For the text-containing cell, return its midpoint in [X, Y] coordinate format. 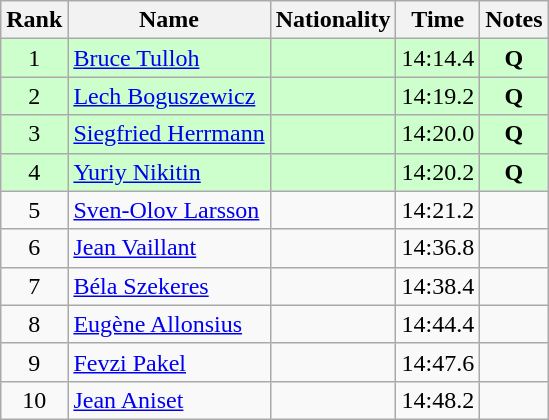
Siegfried Herrmann [169, 134]
1 [34, 58]
Béla Szekeres [169, 286]
14:48.2 [438, 400]
9 [34, 362]
14:38.4 [438, 286]
Eugène Allonsius [169, 324]
Yuriy Nikitin [169, 172]
14:14.4 [438, 58]
14:21.2 [438, 210]
14:20.0 [438, 134]
Lech Boguszewicz [169, 96]
8 [34, 324]
14:19.2 [438, 96]
14:47.6 [438, 362]
6 [34, 248]
Name [169, 20]
Bruce Tulloh [169, 58]
14:20.2 [438, 172]
3 [34, 134]
Fevzi Pakel [169, 362]
5 [34, 210]
Notes [514, 20]
4 [34, 172]
Jean Vaillant [169, 248]
14:36.8 [438, 248]
Sven-Olov Larsson [169, 210]
Time [438, 20]
10 [34, 400]
2 [34, 96]
Rank [34, 20]
Nationality [333, 20]
Jean Aniset [169, 400]
7 [34, 286]
14:44.4 [438, 324]
